Determine the (x, y) coordinate at the center of the cell enclosing the given text.  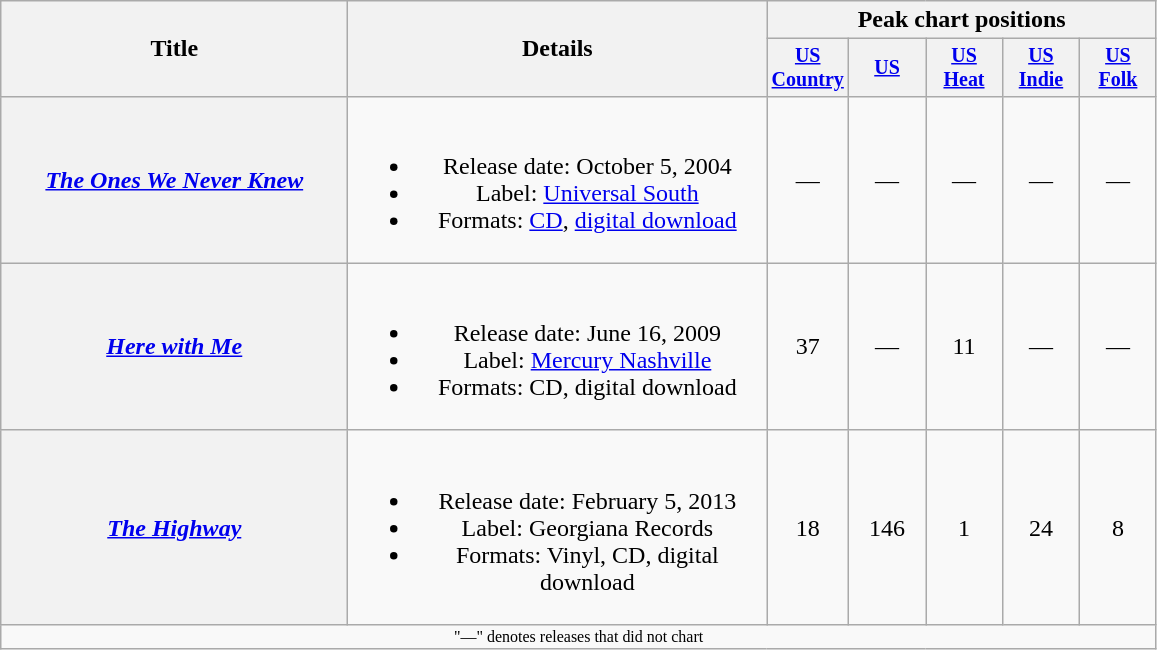
146 (888, 527)
1 (964, 527)
Details (558, 49)
USIndie (1040, 68)
Release date: February 5, 2013Label: Georgiana RecordsFormats: Vinyl, CD, digital download (558, 527)
The Ones We Never Knew (174, 180)
USHeat (964, 68)
Here with Me (174, 346)
Peak chart positions (962, 20)
US Country (808, 68)
"—" denotes releases that did not chart (579, 636)
Release date: June 16, 2009Label: Mercury NashvilleFormats: CD, digital download (558, 346)
The Highway (174, 527)
11 (964, 346)
37 (808, 346)
24 (1040, 527)
8 (1118, 527)
18 (808, 527)
Title (174, 49)
USFolk (1118, 68)
US (888, 68)
Release date: October 5, 2004Label: Universal SouthFormats: CD, digital download (558, 180)
